Scan for the cell matching the given text and deliver its (X, Y) coordinate at center. 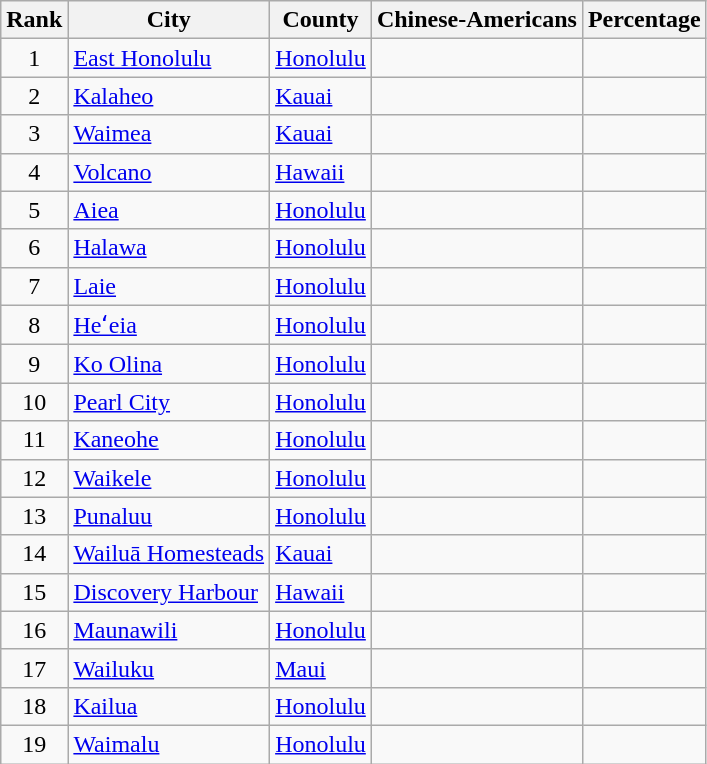
Waimalu (169, 744)
5 (34, 210)
Maunawili (169, 630)
County (321, 20)
15 (34, 592)
13 (34, 516)
6 (34, 248)
1 (34, 58)
4 (34, 172)
18 (34, 706)
7 (34, 286)
Discovery Harbour (169, 592)
2 (34, 96)
9 (34, 364)
11 (34, 440)
14 (34, 554)
Laie (169, 286)
Waimea (169, 134)
Punaluu (169, 516)
Kalaheo (169, 96)
Volcano (169, 172)
Aiea (169, 210)
Chinese-Americans (476, 20)
16 (34, 630)
8 (34, 325)
Percentage (644, 20)
3 (34, 134)
Rank (34, 20)
19 (34, 744)
Ko Olina (169, 364)
17 (34, 668)
Kaneohe (169, 440)
Waikele (169, 478)
East Honolulu (169, 58)
Halawa (169, 248)
Wailuā Homesteads (169, 554)
Pearl City (169, 402)
12 (34, 478)
Heʻeia (169, 325)
City (169, 20)
Wailuku (169, 668)
10 (34, 402)
Maui (321, 668)
Kailua (169, 706)
